From the cell containing the given text, extract its center point as (x, y) coordinate. 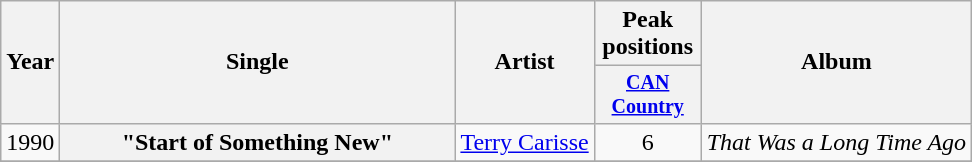
Peak positions (648, 34)
CAN Country (648, 94)
"Start of Something New" (258, 142)
That Was a Long Time Ago (836, 142)
Single (258, 62)
Year (30, 62)
Terry Carisse (524, 142)
Artist (524, 62)
1990 (30, 142)
Album (836, 62)
6 (648, 142)
